Search for the cell housing the specified text and yield its [x, y] center coordinate. 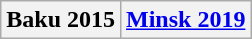
Minsk 2019 [186, 20]
Baku 2015 [61, 20]
